Pinpoint the cell where the given text exists, returning its [X, Y] midpoint coordinate. 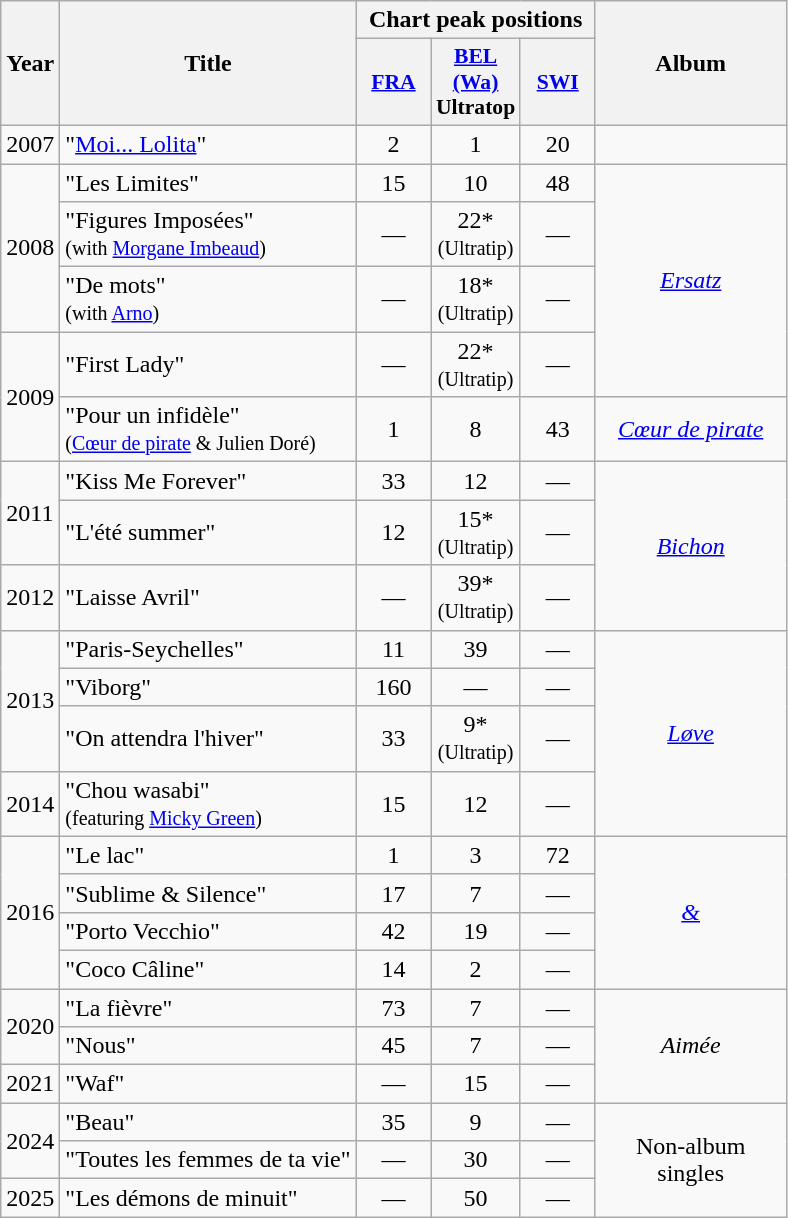
"Sublime & Silence" [208, 893]
17 [394, 893]
9 [476, 1122]
Løve [690, 733]
"Waf" [208, 1084]
2013 [30, 700]
Aimée [690, 1045]
SWI [558, 82]
18*(Ultratip) [476, 300]
2009 [30, 397]
72 [558, 855]
"Nous" [208, 1046]
2007 [30, 144]
11 [394, 649]
"Chou wasabi"(featuring Micky Green) [208, 804]
2011 [30, 514]
2020 [30, 1026]
2024 [30, 1141]
"De mots"(with Arno) [208, 300]
"First Lady" [208, 364]
19 [476, 931]
"Laisse Avril" [208, 598]
2016 [30, 912]
9*(Ultratip) [476, 738]
2025 [30, 1198]
"L'été summer" [208, 532]
"La fièvre" [208, 1007]
"Moi... Lolita" [208, 144]
48 [558, 183]
35 [394, 1122]
"Le lac" [208, 855]
8 [476, 430]
14 [394, 969]
Year [30, 64]
"Paris-Seychelles" [208, 649]
"Les démons de minuit" [208, 1198]
39*(Ultratip) [476, 598]
"Porto Vecchio" [208, 931]
42 [394, 931]
2021 [30, 1084]
"Figures Imposées"(with Morgane Imbeaud) [208, 234]
2014 [30, 804]
Cœur de pirate [690, 430]
"Toutes les femmes de ta vie" [208, 1160]
Title [208, 64]
2008 [30, 248]
30 [476, 1160]
73 [394, 1007]
"Pour un infidèle"(Cœur de pirate & Julien Doré) [208, 430]
"Viborg" [208, 687]
Bichon [690, 546]
39 [476, 649]
"On attendra l'hiver" [208, 738]
43 [558, 430]
20 [558, 144]
160 [394, 687]
45 [394, 1046]
"Kiss Me Forever" [208, 481]
15*(Ultratip) [476, 532]
Chart peak positions [476, 20]
2012 [30, 598]
10 [476, 183]
"Coco Câline" [208, 969]
"Les Limites" [208, 183]
"Beau" [208, 1122]
Album [690, 64]
BEL (Wa) Ultratop [476, 82]
3 [476, 855]
50 [476, 1198]
Ersatz [690, 280]
Non-album singles [690, 1160]
& [690, 912]
FRA [394, 82]
